Return the (X, Y) coordinate for the center point of the cell that contains the specified text.  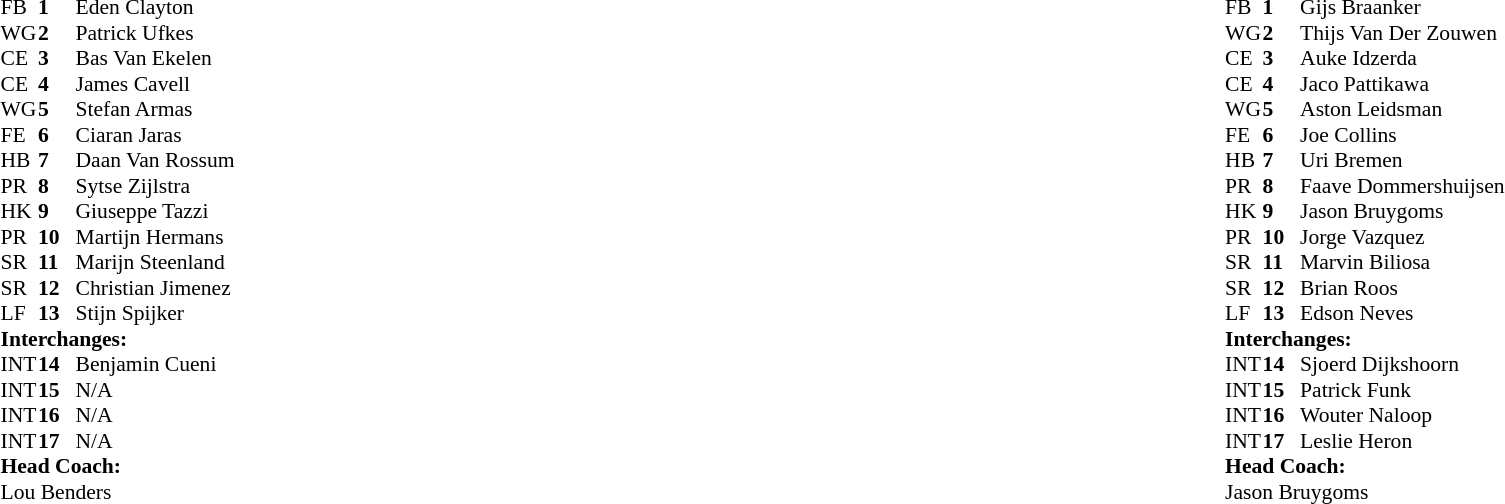
Giuseppe Tazzi (156, 211)
Jaco Pattikawa (1402, 84)
Patrick Ufkes (156, 33)
Leslie Heron (1402, 441)
Joe Collins (1402, 135)
Marvin Biliosa (1402, 263)
Brian Roos (1402, 288)
Sjoerd Dijkshoorn (1402, 365)
Wouter Naloop (1402, 415)
Edson Neves (1402, 313)
Martijn Hermans (156, 237)
Daan Van Rossum (156, 161)
Ciaran Jaras (156, 135)
Stijn Spijker (156, 313)
Marijn Steenland (156, 263)
Sytse Zijlstra (156, 186)
Jason Bruygoms (1402, 211)
Stefan Armas (156, 109)
Faave Dommershuijsen (1402, 186)
Aston Leidsman (1402, 109)
James Cavell (156, 84)
Benjamin Cueni (156, 365)
Christian Jimenez (156, 288)
Bas Van Ekelen (156, 59)
Patrick Funk (1402, 390)
Thijs Van Der Zouwen (1402, 33)
Auke Idzerda (1402, 59)
Jorge Vazquez (1402, 237)
Uri Bremen (1402, 161)
